Find where the given text appears and provide that cell's center as [x, y] coordinate. 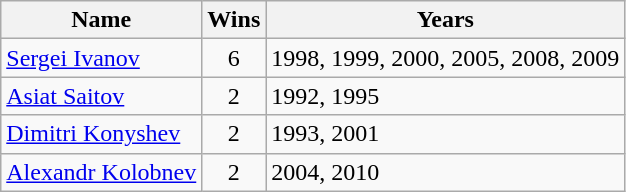
Name [102, 20]
Sergei Ivanov [102, 58]
2004, 2010 [446, 172]
Years [446, 20]
Dimitri Konyshev [102, 134]
Alexandr Kolobnev [102, 172]
1993, 2001 [446, 134]
Asiat Saitov [102, 96]
1998, 1999, 2000, 2005, 2008, 2009 [446, 58]
1992, 1995 [446, 96]
6 [234, 58]
Wins [234, 20]
